Extract the [x, y] coordinate from the center of the cell holding the provided text.  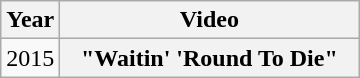
Year [30, 20]
2015 [30, 58]
Video [210, 20]
"Waitin' 'Round To Die" [210, 58]
